For the text-containing cell, return its midpoint in (X, Y) coordinate format. 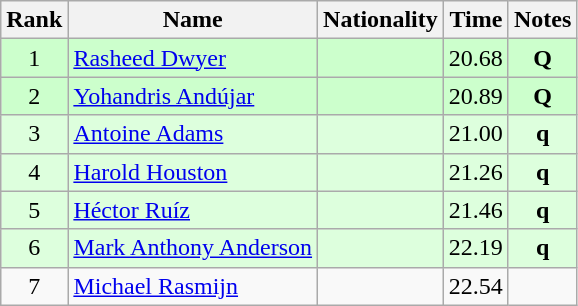
Name (193, 20)
Mark Anthony Anderson (193, 248)
21.46 (476, 210)
20.68 (476, 58)
3 (34, 134)
21.00 (476, 134)
Rasheed Dwyer (193, 58)
20.89 (476, 96)
Notes (542, 20)
22.19 (476, 248)
Yohandris Andújar (193, 96)
Antoine Adams (193, 134)
4 (34, 172)
Nationality (381, 20)
Héctor Ruíz (193, 210)
21.26 (476, 172)
7 (34, 286)
1 (34, 58)
5 (34, 210)
2 (34, 96)
Harold Houston (193, 172)
6 (34, 248)
Time (476, 20)
Michael Rasmijn (193, 286)
22.54 (476, 286)
Rank (34, 20)
